From the cell containing the given text, extract its center point as (X, Y) coordinate. 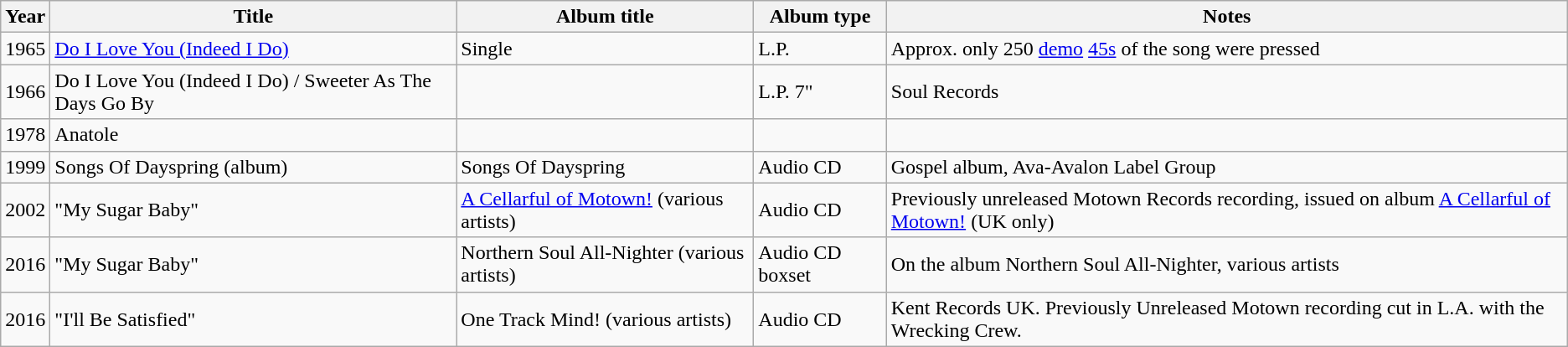
Album type (820, 17)
Anatole (253, 135)
L.P. (820, 49)
A Cellarful of Motown! (various artists) (605, 210)
Previously unreleased Motown Records recording, issued on album A Cellarful of Motown! (UK only) (1226, 210)
1966 (25, 92)
Songs Of Dayspring (album) (253, 167)
Do I Love You (Indeed I Do) / Sweeter As The Days Go By (253, 92)
Northern Soul All-Nighter (various artists) (605, 265)
Single (605, 49)
1965 (25, 49)
Gospel album, Ava-Avalon Label Group (1226, 167)
Approx. only 250 demo 45s of the song were pressed (1226, 49)
2002 (25, 210)
Soul Records (1226, 92)
Audio CD boxset (820, 265)
Title (253, 17)
Notes (1226, 17)
Do I Love You (Indeed I Do) (253, 49)
One Track Mind! (various artists) (605, 319)
Album title (605, 17)
Songs Of Dayspring (605, 167)
1978 (25, 135)
Kent Records UK. Previously Unreleased Motown recording cut in L.A. with the Wrecking Crew. (1226, 319)
1999 (25, 167)
"I'll Be Satisfied" (253, 319)
Year (25, 17)
L.P. 7" (820, 92)
On the album Northern Soul All-Nighter, various artists (1226, 265)
